Scan for the cell matching the given text and deliver its (x, y) coordinate at center. 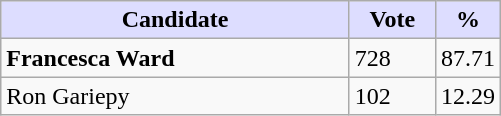
% (468, 20)
Ron Gariepy (176, 96)
728 (392, 58)
12.29 (468, 96)
Vote (392, 20)
Francesca Ward (176, 58)
87.71 (468, 58)
Candidate (176, 20)
102 (392, 96)
